Return (x, y) of the center of cell containing provided text 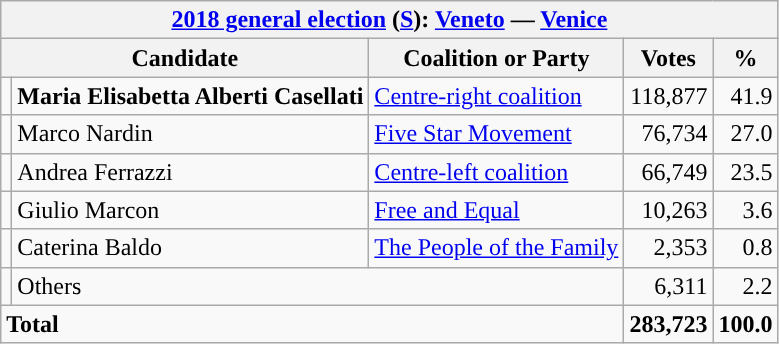
Free and Equal (496, 210)
283,723 (668, 324)
2,353 (668, 248)
Candidate (185, 58)
100.0 (746, 324)
Centre-right coalition (496, 96)
2018 general election (S): Veneto — Venice (390, 20)
23.5 (746, 172)
Five Star Movement (496, 134)
27.0 (746, 134)
Centre-left coalition (496, 172)
0.8 (746, 248)
The People of the Family (496, 248)
Andrea Ferrazzi (190, 172)
6,311 (668, 286)
10,263 (668, 210)
Giulio Marcon (190, 210)
Votes (668, 58)
Caterina Baldo (190, 248)
76,734 (668, 134)
118,877 (668, 96)
2.2 (746, 286)
% (746, 58)
Marco Nardin (190, 134)
3.6 (746, 210)
66,749 (668, 172)
Others (318, 286)
Maria Elisabetta Alberti Casellati (190, 96)
41.9 (746, 96)
Coalition or Party (496, 58)
Total (312, 324)
